Output the [x, y] coordinate of the center of the cell containing the given text.  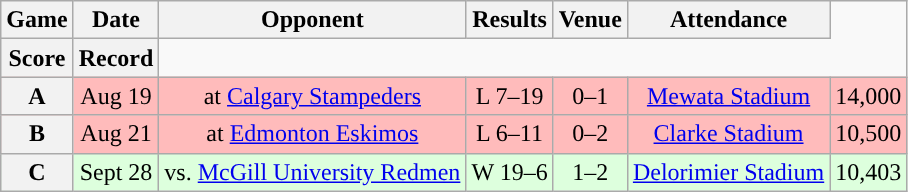
Venue [590, 20]
at Calgary Stampeders [312, 96]
Score [37, 58]
B [37, 134]
0–1 [590, 96]
L 7–19 [510, 96]
Delorimier Stadium [728, 172]
Opponent [312, 20]
Game [37, 20]
Sept 28 [116, 172]
Mewata Stadium [728, 96]
0–2 [590, 134]
Aug 21 [116, 134]
Attendance [728, 20]
W 19–6 [510, 172]
vs. McGill University Redmen [312, 172]
Results [510, 20]
1–2 [590, 172]
10,403 [868, 172]
C [37, 172]
Record [116, 58]
10,500 [868, 134]
Clarke Stadium [728, 134]
14,000 [868, 96]
L 6–11 [510, 134]
A [37, 96]
Aug 19 [116, 96]
Date [116, 20]
at Edmonton Eskimos [312, 134]
